Output the [X, Y] coordinate of the center of the cell containing the given text.  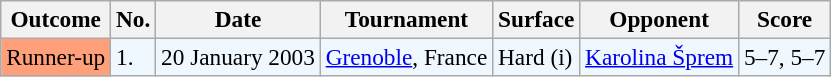
Hard (i) [536, 57]
No. [134, 19]
Date [238, 19]
Tournament [406, 19]
Surface [536, 19]
Karolina Šprem [660, 57]
1. [134, 57]
Score [784, 19]
Outcome [56, 19]
Runner-up [56, 57]
20 January 2003 [238, 57]
Grenoble, France [406, 57]
5–7, 5–7 [784, 57]
Opponent [660, 19]
